Locate the cell with the specified text and output its [X, Y] center coordinate. 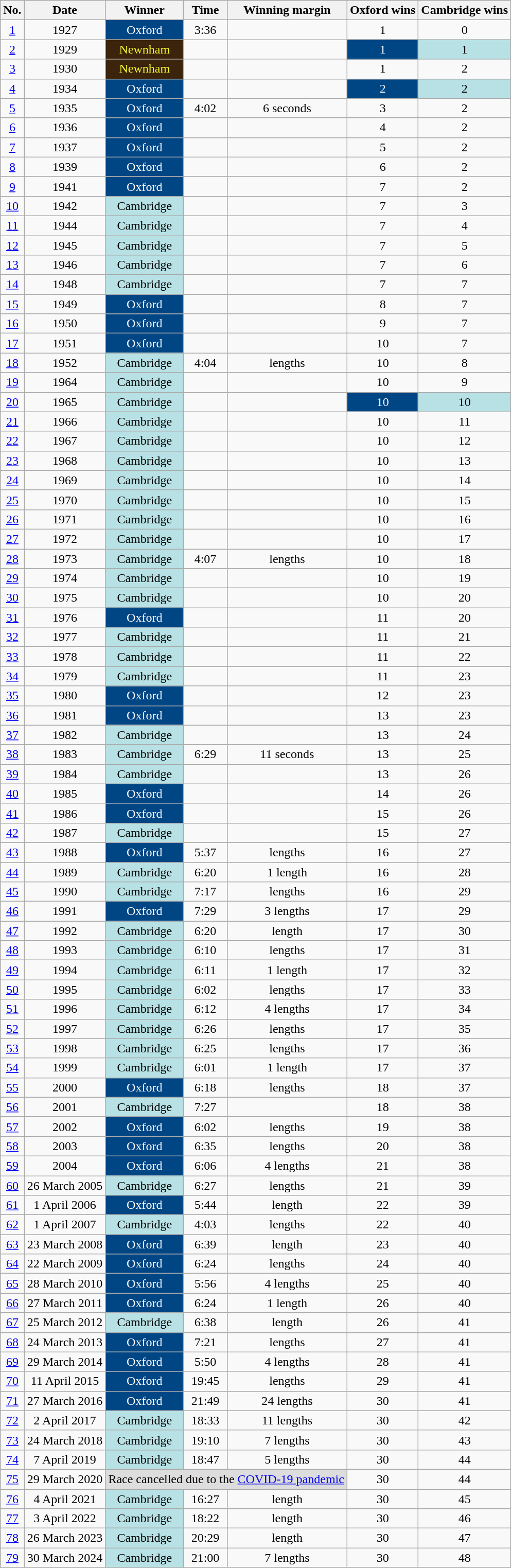
Winning margin [287, 10]
1980 [65, 696]
2001 [65, 1107]
1946 [65, 265]
1939 [65, 167]
69 [12, 1362]
67 [12, 1323]
30 March 2024 [65, 1558]
2002 [65, 1126]
Cambridge wins [465, 10]
27 March 2011 [65, 1303]
3:36 [206, 30]
1934 [65, 89]
58 [12, 1146]
27 March 2016 [65, 1401]
1979 [65, 676]
1949 [65, 304]
7:17 [206, 892]
1951 [65, 343]
6:39 [206, 1244]
18:33 [206, 1420]
7:27 [206, 1107]
7:21 [206, 1342]
1935 [65, 108]
1976 [65, 618]
5:37 [206, 852]
1927 [65, 30]
16:27 [206, 1499]
Race cancelled due to the COVID-19 pandemic [226, 1479]
1929 [65, 49]
73 [12, 1440]
1997 [65, 1029]
63 [12, 1244]
1982 [65, 735]
4:07 [206, 558]
70 [12, 1381]
1996 [65, 1009]
51 [12, 1009]
6:35 [206, 1146]
1 April 2007 [65, 1225]
1944 [65, 225]
1993 [65, 950]
5:44 [206, 1205]
68 [12, 1342]
65 [12, 1283]
6:29 [206, 754]
6:26 [206, 1029]
0 [465, 30]
4:02 [206, 108]
1986 [65, 813]
1970 [65, 500]
6:12 [206, 1009]
1992 [65, 931]
1968 [65, 461]
6:25 [206, 1048]
18:22 [206, 1519]
5:56 [206, 1283]
11 lengths [287, 1420]
1945 [65, 245]
6:18 [206, 1087]
56 [12, 1107]
29 March 2020 [65, 1479]
18:47 [206, 1459]
Date [65, 10]
11 seconds [287, 754]
1978 [65, 657]
4:04 [206, 363]
52 [12, 1029]
66 [12, 1303]
79 [12, 1558]
64 [12, 1264]
59 [12, 1166]
7:29 [206, 911]
1972 [65, 539]
1988 [65, 852]
1964 [65, 382]
24 lengths [287, 1401]
54 [12, 1068]
24 March 2018 [65, 1440]
3 lengths [287, 911]
60 [12, 1185]
1990 [65, 892]
1983 [65, 754]
1975 [65, 598]
6:10 [206, 950]
76 [12, 1499]
1994 [65, 970]
74 [12, 1459]
25 March 2012 [65, 1323]
1942 [65, 206]
1995 [65, 990]
3 April 2022 [65, 1519]
1965 [65, 402]
5:50 [206, 1362]
55 [12, 1087]
1 April 2006 [65, 1205]
1998 [65, 1048]
6:27 [206, 1185]
1973 [65, 558]
Winner [145, 10]
1984 [65, 774]
1987 [65, 833]
1991 [65, 911]
2000 [65, 1087]
75 [12, 1479]
23 March 2008 [65, 1244]
49 [12, 970]
28 March 2010 [65, 1283]
62 [12, 1225]
29 March 2014 [65, 1362]
61 [12, 1205]
4 April 2021 [65, 1499]
24 March 2013 [65, 1342]
1930 [65, 69]
6:38 [206, 1323]
22 March 2009 [65, 1264]
19:10 [206, 1440]
1969 [65, 480]
1936 [65, 128]
1989 [65, 872]
2003 [65, 1146]
1977 [65, 637]
2004 [65, 1166]
50 [12, 990]
77 [12, 1519]
Oxford wins [382, 10]
1974 [65, 578]
1950 [65, 324]
6:11 [206, 970]
21:49 [206, 1401]
2 April 2017 [65, 1420]
1971 [65, 519]
78 [12, 1538]
6:06 [206, 1166]
1952 [65, 363]
21:00 [206, 1558]
72 [12, 1420]
4:03 [206, 1225]
6 seconds [287, 108]
1966 [65, 421]
1937 [65, 147]
11 April 2015 [65, 1381]
5 lengths [287, 1459]
26 March 2005 [65, 1185]
19:45 [206, 1381]
1999 [65, 1068]
71 [12, 1401]
20:29 [206, 1538]
No. [12, 10]
Time [206, 10]
1985 [65, 794]
1981 [65, 715]
53 [12, 1048]
7 April 2019 [65, 1459]
1948 [65, 285]
6:01 [206, 1068]
1967 [65, 441]
26 March 2023 [65, 1538]
57 [12, 1126]
1941 [65, 186]
